Capture the cell that displays the provided text and extract its [x, y] central coordinate. 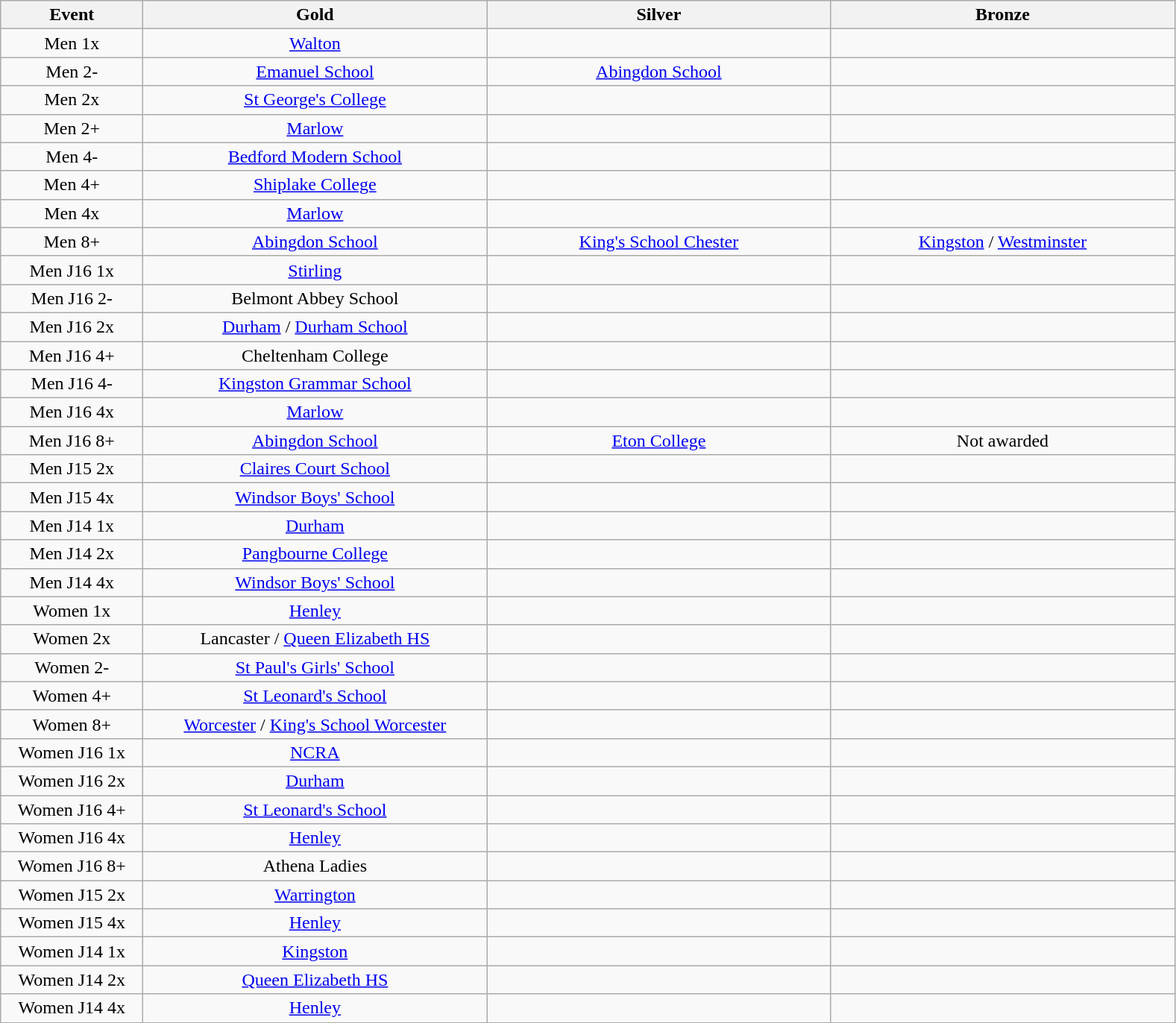
Men J16 1x [72, 270]
Women 2- [72, 667]
Silver [659, 15]
Kingston / Westminster [1002, 242]
Men 4- [72, 157]
Men 8+ [72, 242]
Bronze [1002, 15]
Women J16 4+ [72, 809]
Warrington [315, 895]
Cheltenham College [315, 356]
Emanuel School [315, 72]
Men J16 8+ [72, 441]
Bedford Modern School [315, 157]
Men 1x [72, 43]
Women 1x [72, 611]
King's School Chester [659, 242]
Men J15 4x [72, 497]
NCRA [315, 752]
Shiplake College [315, 185]
Belmont Abbey School [315, 298]
Claires Court School [315, 469]
Men J15 2x [72, 469]
Athena Ladies [315, 866]
Stirling [315, 270]
Not awarded [1002, 441]
Gold [315, 15]
Eton College [659, 441]
Women 2x [72, 639]
Kingston [315, 951]
Women J14 2x [72, 980]
Women J15 2x [72, 895]
Queen Elizabeth HS [315, 980]
Men J14 4x [72, 582]
Men J16 4x [72, 412]
Men J16 2- [72, 298]
Men J16 2x [72, 327]
Women J14 4x [72, 1008]
Lancaster / Queen Elizabeth HS [315, 639]
Men J14 1x [72, 526]
Men J14 2x [72, 554]
Women J15 4x [72, 923]
Walton [315, 43]
Durham / Durham School [315, 327]
Event [72, 15]
Women 4+ [72, 696]
Men 2+ [72, 128]
Worcester / King's School Worcester [315, 724]
Women J16 8+ [72, 866]
St Paul's Girls' School [315, 667]
Men 2- [72, 72]
Men 2x [72, 100]
Men J16 4+ [72, 356]
Women 8+ [72, 724]
Kingston Grammar School [315, 384]
Men 4+ [72, 185]
Pangbourne College [315, 554]
Women J14 1x [72, 951]
Women J16 2x [72, 781]
Men J16 4- [72, 384]
St George's College [315, 100]
Women J16 4x [72, 838]
Women J16 1x [72, 752]
Men 4x [72, 213]
